Capture the cell that displays the provided text and extract its (X, Y) central coordinate. 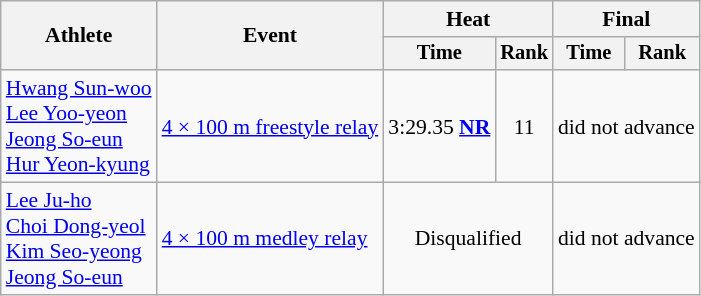
Final (626, 19)
Heat (468, 19)
11 (524, 126)
Lee Ju-hoChoi Dong-yeol Kim Seo-yeongJeong So-eun (79, 239)
4 × 100 m medley relay (270, 239)
Disqualified (468, 239)
Hwang Sun-wooLee Yoo-yeon Jeong So-eun Hur Yeon-kyung (79, 126)
4 × 100 m freestyle relay (270, 126)
Athlete (79, 36)
Event (270, 36)
3:29.35 NR (439, 126)
